Find where the given text appears and provide that cell's center as (X, Y) coordinate. 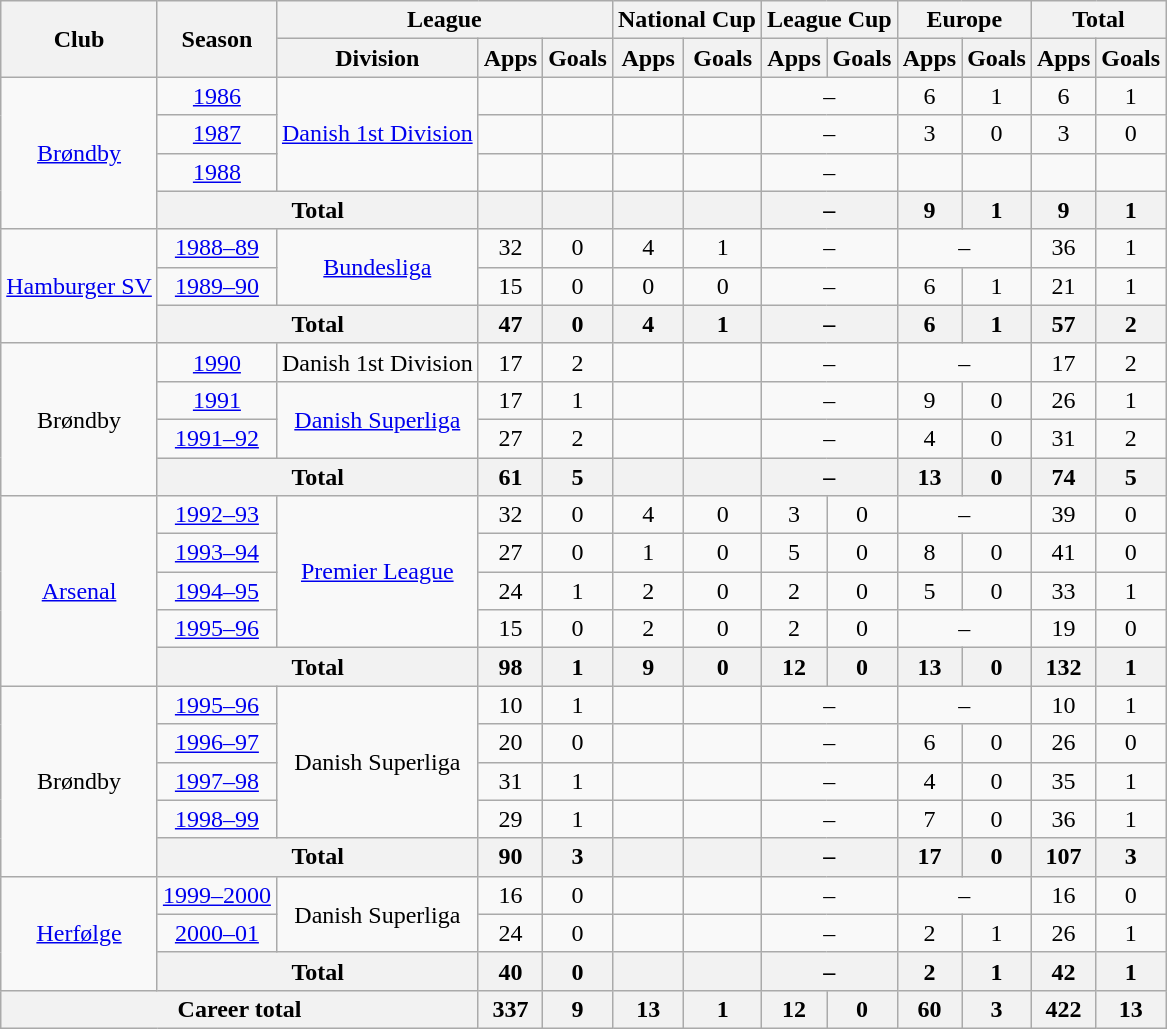
1990 (216, 362)
1989–90 (216, 286)
1988 (216, 172)
57 (1063, 324)
39 (1063, 515)
61 (510, 477)
40 (510, 971)
Division (377, 58)
1998–99 (216, 819)
21 (1063, 286)
1999–2000 (216, 895)
1992–93 (216, 515)
1991 (216, 400)
41 (1063, 553)
1994–95 (216, 591)
1997–98 (216, 781)
Herfølge (80, 933)
132 (1063, 667)
7 (929, 819)
33 (1063, 591)
Season (216, 39)
8 (929, 553)
Premier League (377, 572)
60 (929, 1009)
35 (1063, 781)
1987 (216, 134)
1993–94 (216, 553)
20 (510, 743)
74 (1063, 477)
1991–92 (216, 438)
90 (510, 857)
29 (510, 819)
422 (1063, 1009)
Bundesliga (377, 267)
Career total (240, 1009)
League Cup (829, 20)
98 (510, 667)
1988–89 (216, 248)
Europe (964, 20)
47 (510, 324)
League (444, 20)
19 (1063, 629)
1986 (216, 96)
National Cup (686, 20)
Club (80, 39)
107 (1063, 857)
2000–01 (216, 933)
1996–97 (216, 743)
Hamburger SV (80, 286)
Arsenal (80, 591)
42 (1063, 971)
337 (510, 1009)
